Output the (X, Y) coordinate of the center of the cell containing the given text.  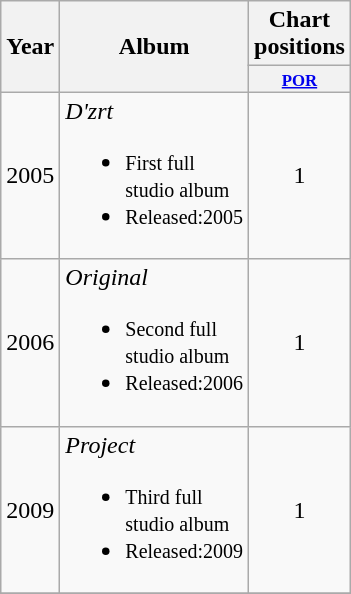
ProjectThird full studio albumReleased:2009 (154, 510)
2005 (30, 176)
Year (30, 46)
D'zrtFirst full studio albumReleased:2005 (154, 176)
2006 (30, 342)
POR (300, 79)
2009 (30, 510)
Chart positions (300, 34)
OriginalSecond full studio albumReleased:2006 (154, 342)
Album (154, 46)
